Determine the [X, Y] coordinate at the center of the cell enclosing the given text.  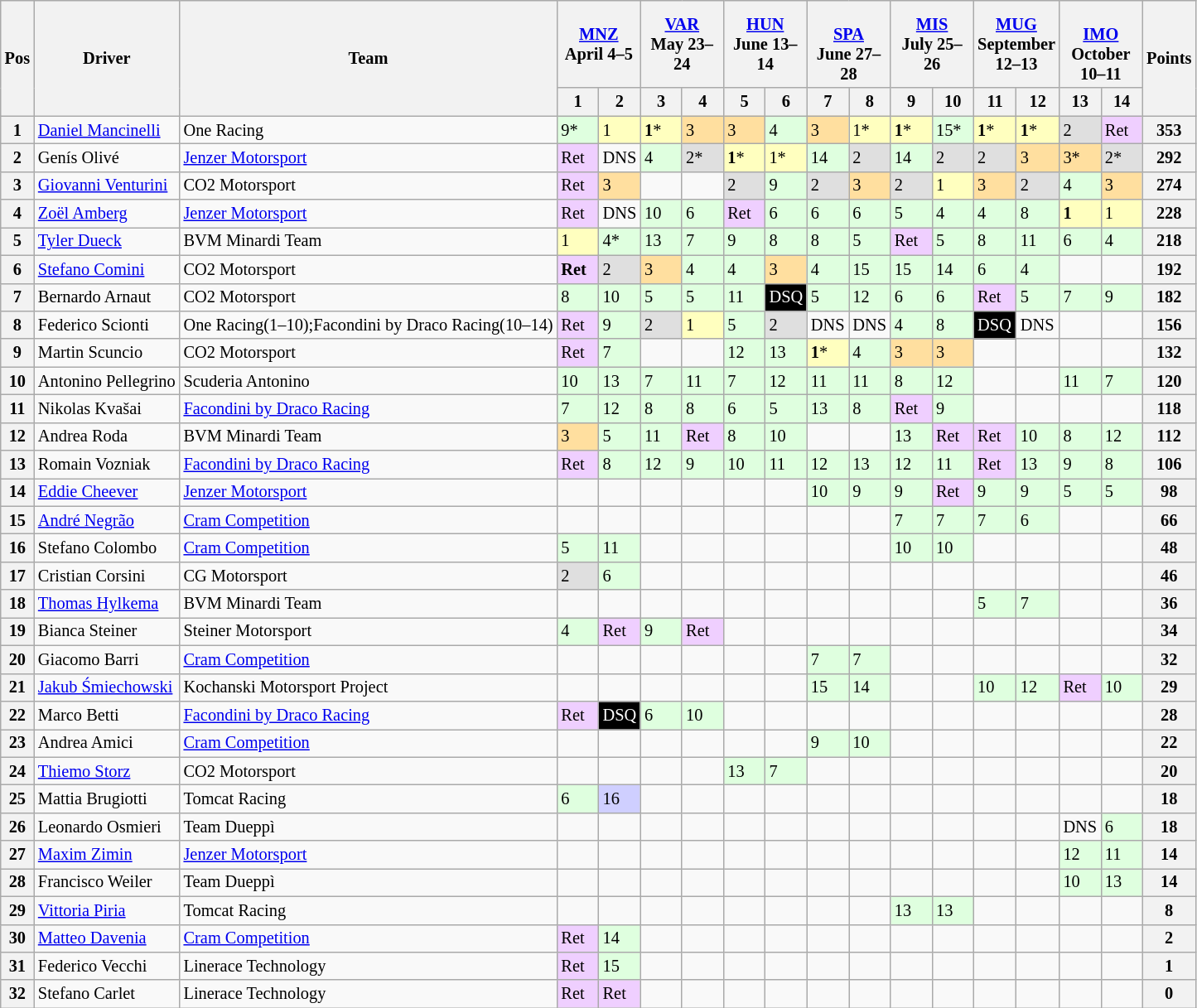
3* [1080, 157]
Federico Vecchi [107, 966]
Romain Vozniak [107, 465]
SPAJune 27–28 [848, 44]
Thomas Hylkema [107, 604]
Genís Olivé [107, 157]
15* [953, 130]
274 [1169, 186]
120 [1169, 381]
MUGSeptember 12–13 [1016, 44]
112 [1169, 436]
André Negrão [107, 520]
Federico Scionti [107, 325]
Vittoria Piria [107, 910]
26 [17, 827]
118 [1169, 408]
24 [17, 771]
30 [17, 938]
Giovanni Venturini [107, 186]
Antonino Pellegrino [107, 381]
One Racing(1–10);Facondini by Draco Racing(10–14) [369, 325]
Kochanski Motorsport Project [369, 687]
Maxim Zimin [107, 855]
Mattia Brugiotti [107, 798]
HUNJune 13–14 [765, 44]
Stefano Comini [107, 269]
One Racing [369, 130]
Stefano Colombo [107, 547]
19 [17, 631]
9* [577, 130]
17 [17, 576]
Zoël Amberg [107, 214]
21 [17, 687]
Eddie Cheever [107, 492]
34 [1169, 631]
Andrea Roda [107, 436]
Matteo Davenia [107, 938]
IMOOctober 10–11 [1102, 44]
106 [1169, 465]
46 [1169, 576]
98 [1169, 492]
31 [17, 966]
Francisco Weiler [107, 882]
Stefano Carlet [107, 994]
Steiner Motorsport [369, 631]
48 [1169, 547]
Scuderia Antonino [369, 381]
Bianca Steiner [107, 631]
Driver [107, 58]
Jakub Śmiechowski [107, 687]
Pos [17, 58]
132 [1169, 353]
292 [1169, 157]
36 [1169, 604]
182 [1169, 297]
228 [1169, 214]
Daniel Mancinelli [107, 130]
Team [369, 58]
MISJuly 25–26 [932, 44]
4* [620, 241]
VARMay 23–24 [682, 44]
Andrea Amici [107, 743]
Tyler Dueck [107, 241]
Martin Scuncio [107, 353]
Marco Betti [107, 715]
66 [1169, 520]
192 [1169, 269]
353 [1169, 130]
Points [1169, 58]
Giacomo Barri [107, 659]
25 [17, 798]
0 [1169, 994]
Leonardo Osmieri [107, 827]
156 [1169, 325]
Cristian Corsini [107, 576]
Bernardo Arnaut [107, 297]
CG Motorsport [369, 576]
218 [1169, 241]
23 [17, 743]
MNZApril 4–5 [598, 44]
27 [17, 855]
Nikolas Kvašai [107, 408]
Thiemo Storz [107, 771]
